Find where the given text appears and provide that cell's center as [x, y] coordinate. 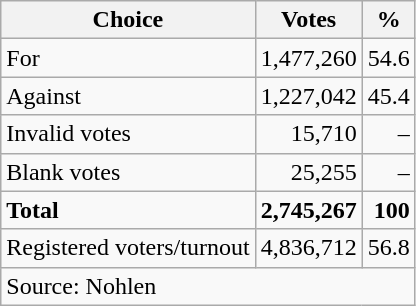
2,745,267 [308, 210]
Total [128, 210]
4,836,712 [308, 248]
Choice [128, 20]
1,477,260 [308, 58]
45.4 [388, 96]
Against [128, 96]
15,710 [308, 134]
Votes [308, 20]
1,227,042 [308, 96]
Source: Nohlen [208, 286]
54.6 [388, 58]
Invalid votes [128, 134]
56.8 [388, 248]
25,255 [308, 172]
100 [388, 210]
Blank votes [128, 172]
% [388, 20]
For [128, 58]
Registered voters/turnout [128, 248]
